For the text-containing cell, return its midpoint in (X, Y) coordinate format. 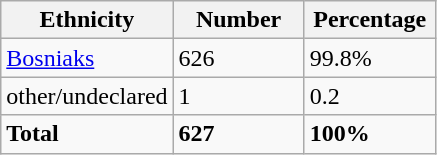
1 (238, 96)
0.2 (370, 96)
626 (238, 58)
99.8% (370, 58)
Total (87, 134)
other/undeclared (87, 96)
627 (238, 134)
Bosniaks (87, 58)
Number (238, 20)
100% (370, 134)
Percentage (370, 20)
Ethnicity (87, 20)
